Determine the (x, y) coordinate at the center of the cell enclosing the given text.  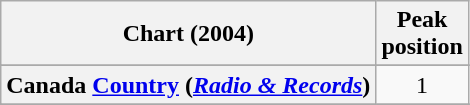
Peakposition (422, 34)
Chart (2004) (188, 34)
Canada Country (Radio & Records) (188, 85)
1 (422, 85)
